Pinpoint the cell where the given text exists, returning its [X, Y] midpoint coordinate. 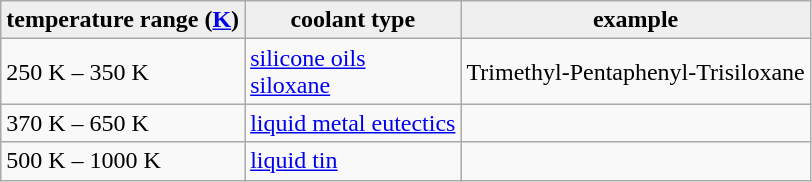
coolant type [353, 20]
Trimethyl-Pentaphenyl-Trisiloxane [636, 72]
silicone oilssiloxane [353, 72]
example [636, 20]
liquid metal eutectics [353, 123]
temperature range (K) [123, 20]
500 K – 1000 K [123, 161]
370 K – 650 K [123, 123]
liquid tin [353, 161]
250 K – 350 K [123, 72]
